Identify which cell holds the provided text, then report its [X, Y] central coordinate. 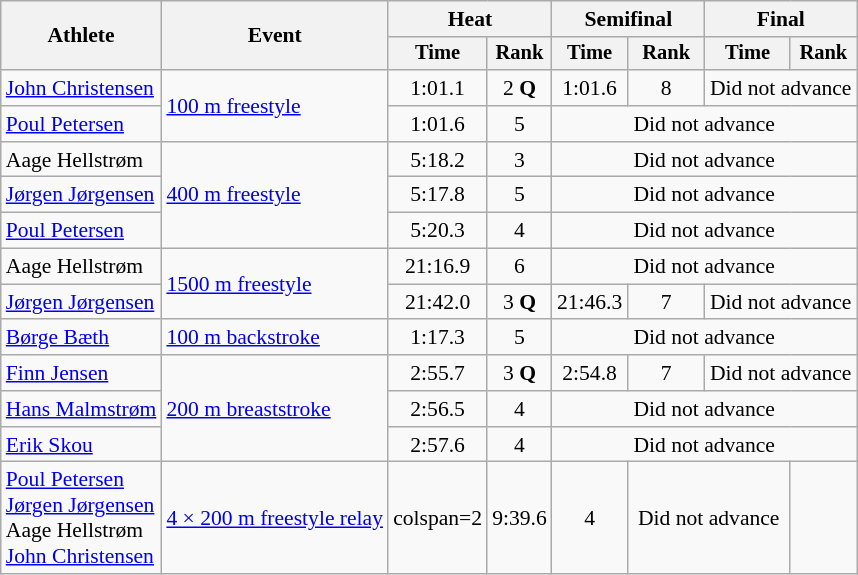
2:55.7 [438, 373]
Poul PetersenJørgen JørgensenAage HellstrømJohn Christensen [82, 518]
John Christensen [82, 88]
5:17.8 [438, 195]
100 m freestyle [274, 106]
Finn Jensen [82, 373]
5:20.3 [438, 231]
5:18.2 [438, 160]
2:56.5 [438, 409]
colspan=2 [438, 518]
9:39.6 [520, 518]
400 m freestyle [274, 196]
2 Q [520, 88]
Erik Skou [82, 445]
4 × 200 m freestyle relay [274, 518]
Hans Malmstrøm [82, 409]
3 [520, 160]
1500 m freestyle [274, 284]
Event [274, 36]
100 m backstroke [274, 338]
2:54.8 [590, 373]
1:17.3 [438, 338]
Final [781, 19]
Athlete [82, 36]
21:42.0 [438, 302]
6 [520, 267]
21:46.3 [590, 302]
21:16.9 [438, 267]
8 [666, 88]
Semifinal [628, 19]
Børge Bæth [82, 338]
200 m breaststroke [274, 408]
2:57.6 [438, 445]
Heat [470, 19]
1:01.1 [438, 88]
